Capture the cell that displays the provided text and extract its [x, y] central coordinate. 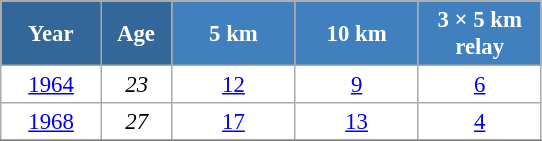
1968 [52, 122]
12 [234, 85]
1964 [52, 85]
6 [480, 85]
27 [136, 122]
23 [136, 85]
3 × 5 km relay [480, 34]
13 [356, 122]
5 km [234, 34]
10 km [356, 34]
9 [356, 85]
17 [234, 122]
Age [136, 34]
4 [480, 122]
Year [52, 34]
